Find where the given text appears and provide that cell's center as [X, Y] coordinate. 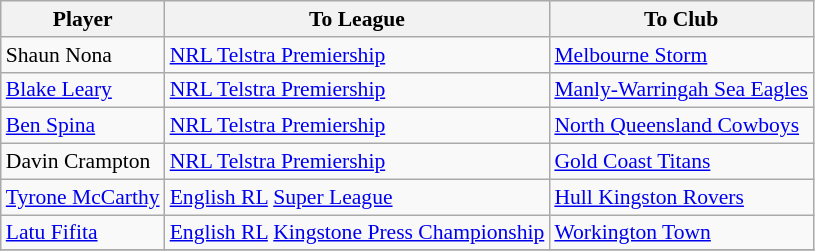
Gold Coast Titans [681, 162]
Ben Spina [83, 126]
Player [83, 19]
North Queensland Cowboys [681, 126]
Melbourne Storm [681, 55]
Blake Leary [83, 90]
Workington Town [681, 233]
To League [358, 19]
Manly-Warringah Sea Eagles [681, 90]
English RL Super League [358, 197]
Tyrone McCarthy [83, 197]
To Club [681, 19]
Shaun Nona [83, 55]
Latu Fifita [83, 233]
Davin Crampton [83, 162]
English RL Kingstone Press Championship [358, 233]
Hull Kingston Rovers [681, 197]
